Capture the cell that displays the provided text and extract its (x, y) central coordinate. 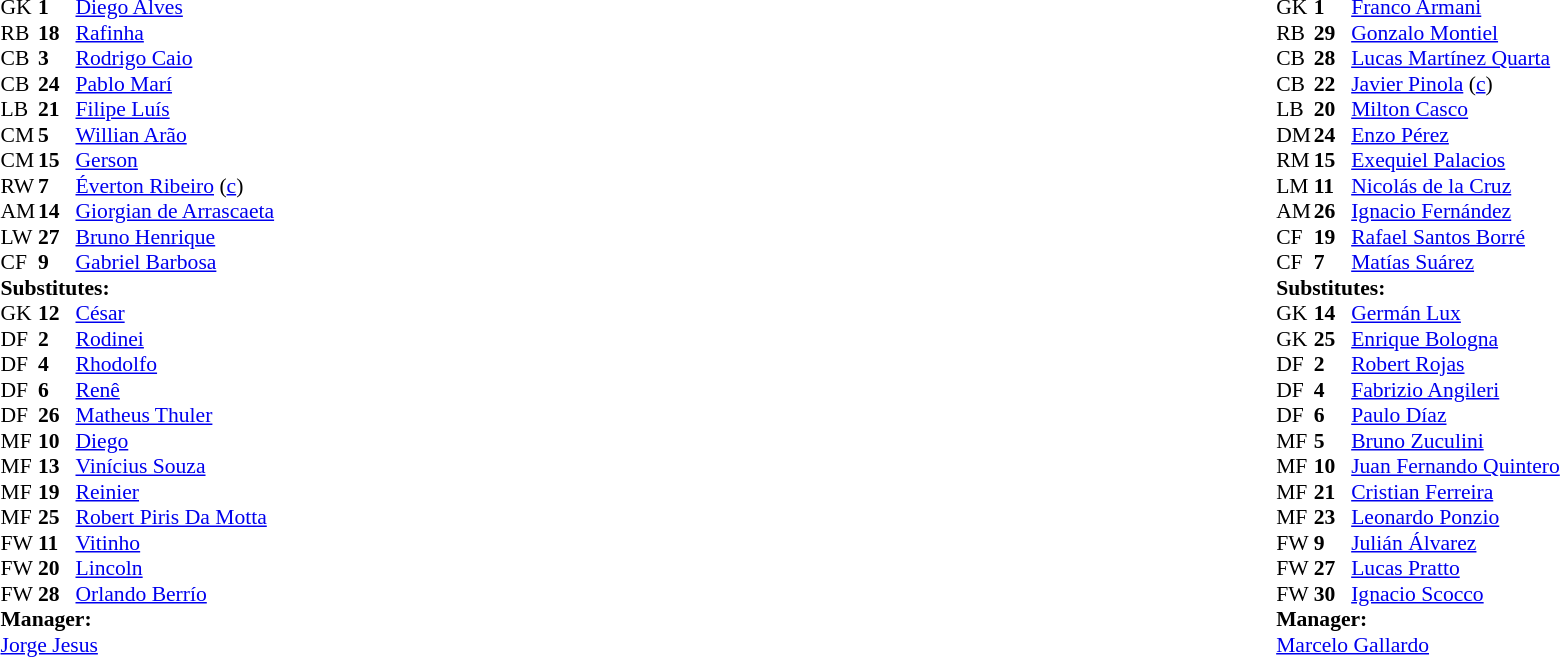
Milton Casco (1456, 109)
DM (1295, 135)
Ignacio Scocco (1456, 594)
Willian Arão (176, 135)
Éverton Ribeiro (c) (176, 186)
Pablo Marí (176, 84)
Cristian Ferreira (1456, 492)
Fabrizio Angileri (1456, 390)
Lucas Pratto (1456, 569)
Rodinei (176, 339)
Gabriel Barbosa (176, 263)
RW (19, 186)
Robert Piris Da Motta (176, 517)
Javier Pinola (c) (1456, 84)
Filipe Luís (176, 109)
23 (1333, 517)
Reinier (176, 492)
Juan Fernando Quintero (1456, 467)
Rhodolfo (176, 365)
Giorgian de Arrascaeta (176, 211)
Gonzalo Montiel (1456, 33)
César (176, 313)
Bruno Zuculini (1456, 441)
12 (57, 313)
Germán Lux (1456, 313)
Leonardo Ponzio (1456, 517)
3 (57, 59)
Paulo Díaz (1456, 415)
Bruno Henrique (176, 237)
Julián Álvarez (1456, 543)
18 (57, 33)
Vitinho (176, 543)
Lincoln (176, 569)
LW (19, 237)
Nicolás de la Cruz (1456, 186)
Enzo Pérez (1456, 135)
29 (1333, 33)
30 (1333, 594)
Matías Suárez (1456, 263)
Diego (176, 441)
Robert Rojas (1456, 365)
Lucas Martínez Quarta (1456, 59)
LM (1295, 186)
RM (1295, 161)
Renê (176, 390)
Enrique Bologna (1456, 339)
Vinícius Souza (176, 467)
13 (57, 467)
Rafael Santos Borré (1456, 237)
Rodrigo Caio (176, 59)
Ignacio Fernández (1456, 211)
Exequiel Palacios (1456, 161)
Gerson (176, 161)
Matheus Thuler (176, 415)
Rafinha (176, 33)
Orlando Berrío (176, 594)
22 (1333, 84)
